From the cell containing the given text, extract its center point as [x, y] coordinate. 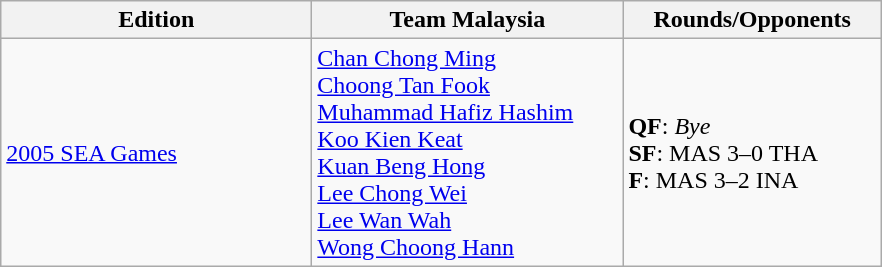
2005 SEA Games [156, 152]
Team Malaysia [468, 20]
Chan Chong MingChoong Tan FookMuhammad Hafiz HashimKoo Kien KeatKuan Beng HongLee Chong WeiLee Wan WahWong Choong Hann [468, 152]
Edition [156, 20]
QF: ByeSF: MAS 3–0 THAF: MAS 3–2 INA [752, 152]
Rounds/Opponents [752, 20]
